Find where the given text appears and provide that cell's center as (X, Y) coordinate. 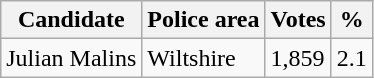
Wiltshire (204, 58)
Julian Malins (72, 58)
2.1 (352, 58)
1,859 (298, 58)
Candidate (72, 20)
Votes (298, 20)
Police area (204, 20)
% (352, 20)
